Capture the cell that displays the provided text and extract its (x, y) central coordinate. 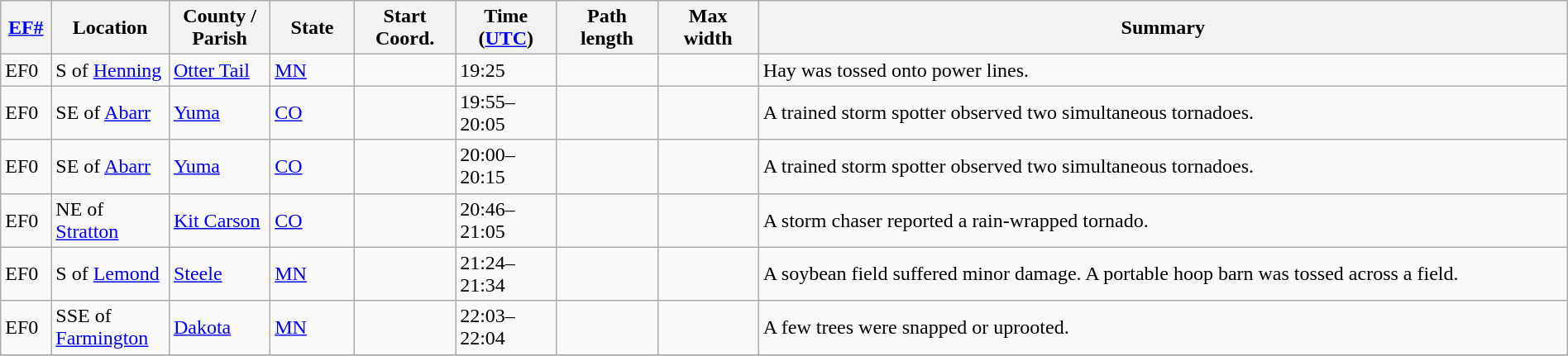
19:25 (506, 70)
A few trees were snapped or uprooted. (1163, 327)
S of Henning (111, 70)
Kit Carson (219, 220)
Path length (607, 28)
21:24–21:34 (506, 274)
Time (UTC) (506, 28)
S of Lemond (111, 274)
EF# (26, 28)
County / Parish (219, 28)
20:46–21:05 (506, 220)
State (313, 28)
Max width (708, 28)
Hay was tossed onto power lines. (1163, 70)
SSE of Farmington (111, 327)
22:03–22:04 (506, 327)
Location (111, 28)
Start Coord. (404, 28)
Steele (219, 274)
NE of Stratton (111, 220)
A soybean field suffered minor damage. A portable hoop barn was tossed across a field. (1163, 274)
19:55–20:05 (506, 112)
20:00–20:15 (506, 167)
Summary (1163, 28)
Otter Tail (219, 70)
Dakota (219, 327)
A storm chaser reported a rain-wrapped tornado. (1163, 220)
